Scan for the cell matching the given text and deliver its (x, y) coordinate at center. 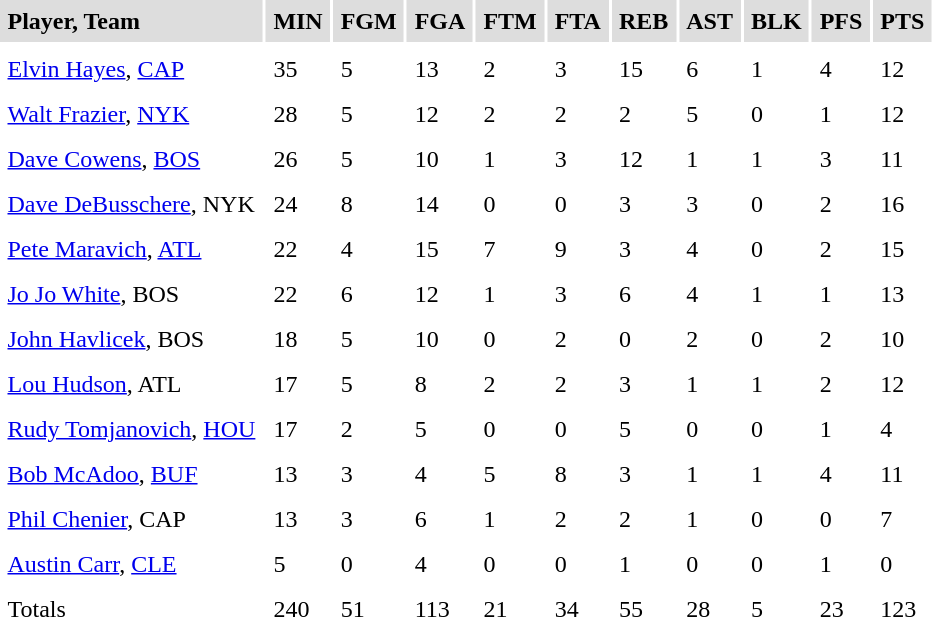
MIN (298, 21)
REB (643, 21)
Bob McAdoo, BUF (132, 474)
14 (440, 204)
FGM (368, 21)
16 (902, 204)
AST (710, 21)
PFS (841, 21)
Elvin Hayes, CAP (132, 69)
Austin Carr, CLE (132, 564)
John Havlicek, BOS (132, 339)
PTS (902, 21)
24 (298, 204)
FTA (578, 21)
Rudy Tomjanovich, HOU (132, 429)
BLK (776, 21)
Player, Team (132, 21)
Dave Cowens, BOS (132, 159)
Lou Hudson, ATL (132, 384)
Phil Chenier, CAP (132, 519)
Dave DeBusschere, NYK (132, 204)
18 (298, 339)
FTM (510, 21)
Pete Maravich, ATL (132, 249)
Walt Frazier, NYK (132, 114)
Jo Jo White, BOS (132, 294)
28 (298, 114)
9 (578, 249)
35 (298, 69)
26 (298, 159)
FGA (440, 21)
